Detect which cell encompasses the target text, then output its [x, y] center coordinate. 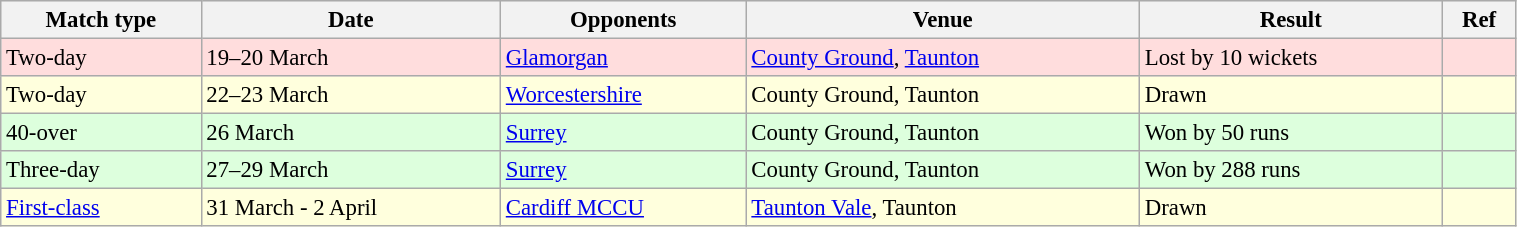
Lost by 10 wickets [1290, 58]
Date [350, 20]
Won by 288 runs [1290, 170]
Cardiff MCCU [623, 208]
26 March [350, 133]
First-class [101, 208]
Opponents [623, 20]
Three-day [101, 170]
Worcestershire [623, 95]
Venue [942, 20]
Match type [101, 20]
Glamorgan [623, 58]
22–23 March [350, 95]
31 March - 2 April [350, 208]
19–20 March [350, 58]
40-over [101, 133]
27–29 March [350, 170]
Taunton Vale, Taunton [942, 208]
Ref [1479, 20]
Result [1290, 20]
Won by 50 runs [1290, 133]
